Pinpoint the cell where the given text exists, returning its [x, y] midpoint coordinate. 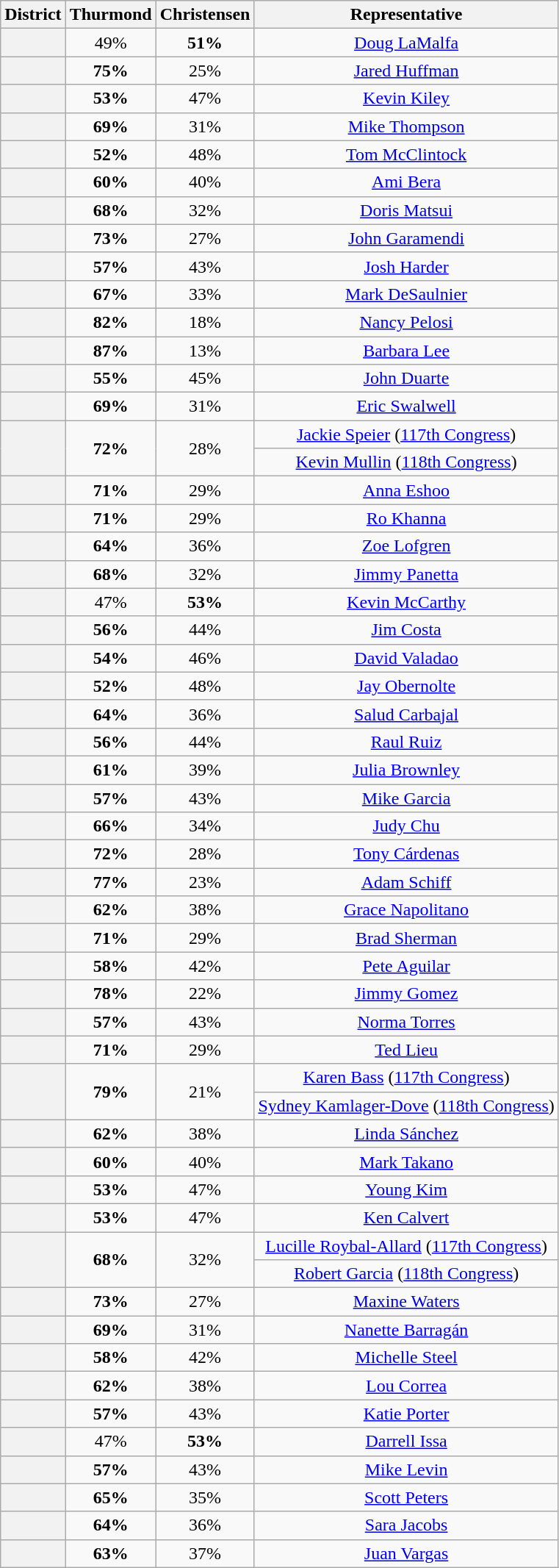
Salud Carbajal [406, 714]
Julia Brownley [406, 770]
Jay Obernolte [406, 686]
John Garamendi [406, 238]
66% [110, 826]
18% [205, 322]
Norma Torres [406, 1022]
37% [205, 1553]
Nanette Barragán [406, 1330]
Kevin Mullin (118th Congress) [406, 462]
Mike Garcia [406, 798]
Lucille Roybal-Allard (117th Congress) [406, 1246]
Jimmy Panetta [406, 574]
John Duarte [406, 379]
22% [205, 994]
Josh Harder [406, 266]
Ken Calvert [406, 1217]
Lou Correa [406, 1386]
Doris Matsui [406, 210]
Mark Takano [406, 1161]
Young Kim [406, 1189]
35% [205, 1497]
Katie Porter [406, 1414]
Barbara Lee [406, 351]
Linda Sánchez [406, 1134]
54% [110, 658]
Robert Garcia (118th Congress) [406, 1274]
Brad Sherman [406, 938]
79% [110, 1092]
Judy Chu [406, 826]
Ami Bera [406, 182]
David Valadao [406, 658]
Christensen [205, 15]
55% [110, 379]
78% [110, 994]
Raul Ruiz [406, 742]
33% [205, 294]
Mike Levin [406, 1469]
Jimmy Gomez [406, 994]
Maxine Waters [406, 1302]
Grace Napolitano [406, 910]
Jared Huffman [406, 71]
Thurmond [110, 15]
75% [110, 71]
25% [205, 71]
51% [205, 43]
82% [110, 322]
Nancy Pelosi [406, 322]
39% [205, 770]
Juan Vargas [406, 1553]
34% [205, 826]
Sara Jacobs [406, 1525]
Darrell Issa [406, 1442]
Eric Swalwell [406, 407]
77% [110, 882]
Sydney Kamlager-Dove (118th Congress) [406, 1106]
Zoe Lofgren [406, 546]
Karen Bass (117th Congress) [406, 1078]
Adam Schiff [406, 882]
Tom McClintock [406, 154]
Jackie Speier (117th Congress) [406, 434]
13% [205, 351]
Doug LaMalfa [406, 43]
District [33, 15]
63% [110, 1553]
45% [205, 379]
Mike Thompson [406, 126]
Anna Eshoo [406, 490]
Kevin McCarthy [406, 602]
87% [110, 351]
Michelle Steel [406, 1358]
Ro Khanna [406, 518]
Tony Cárdenas [406, 854]
21% [205, 1092]
Kevin Kiley [406, 99]
61% [110, 770]
Pete Aguilar [406, 966]
65% [110, 1497]
23% [205, 882]
Mark DeSaulnier [406, 294]
Scott Peters [406, 1497]
46% [205, 658]
49% [110, 43]
Ted Lieu [406, 1050]
Jim Costa [406, 630]
67% [110, 294]
Representative [406, 15]
